Return (X, Y) of the center of cell containing provided text 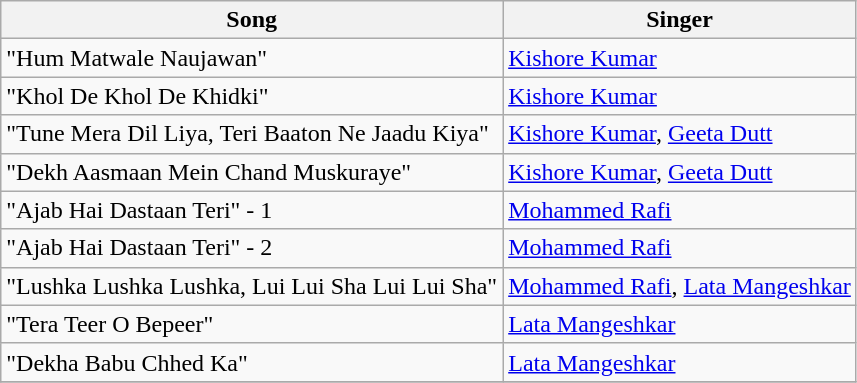
"Tera Teer O Bepeer" (252, 324)
"Tune Mera Dil Liya, Teri Baaton Ne Jaadu Kiya" (252, 134)
Song (252, 20)
Singer (680, 20)
"Ajab Hai Dastaan Teri" - 2 (252, 248)
"Khol De Khol De Khidki" (252, 96)
"Lushka Lushka Lushka, Lui Lui Sha Lui Lui Sha" (252, 286)
"Ajab Hai Dastaan Teri" - 1 (252, 210)
"Dekh Aasmaan Mein Chand Muskuraye" (252, 172)
Mohammed Rafi, Lata Mangeshkar (680, 286)
"Hum Matwale Naujawan" (252, 58)
"Dekha Babu Chhed Ka" (252, 362)
